Identify which cell holds the provided text, then report its (x, y) central coordinate. 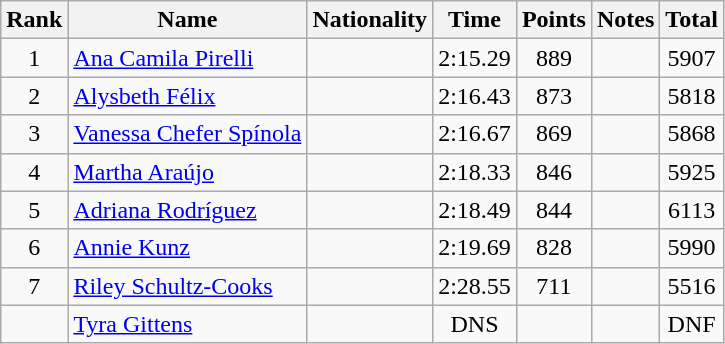
3 (34, 134)
Nationality (370, 20)
846 (554, 172)
5818 (692, 96)
1 (34, 58)
2 (34, 96)
Notes (625, 20)
Tyra Gittens (188, 324)
Total (692, 20)
7 (34, 286)
828 (554, 248)
5925 (692, 172)
6113 (692, 210)
2:28.55 (475, 286)
DNF (692, 324)
4 (34, 172)
DNS (475, 324)
2:16.67 (475, 134)
873 (554, 96)
5907 (692, 58)
Annie Kunz (188, 248)
Name (188, 20)
Rank (34, 20)
711 (554, 286)
Points (554, 20)
5868 (692, 134)
869 (554, 134)
Martha Araújo (188, 172)
889 (554, 58)
Time (475, 20)
Alysbeth Félix (188, 96)
Riley Schultz-Cooks (188, 286)
5516 (692, 286)
5990 (692, 248)
2:19.69 (475, 248)
5 (34, 210)
6 (34, 248)
2:18.33 (475, 172)
Adriana Rodríguez (188, 210)
2:16.43 (475, 96)
Ana Camila Pirelli (188, 58)
2:15.29 (475, 58)
2:18.49 (475, 210)
844 (554, 210)
Vanessa Chefer Spínola (188, 134)
